Capture the cell that displays the provided text and extract its [X, Y] central coordinate. 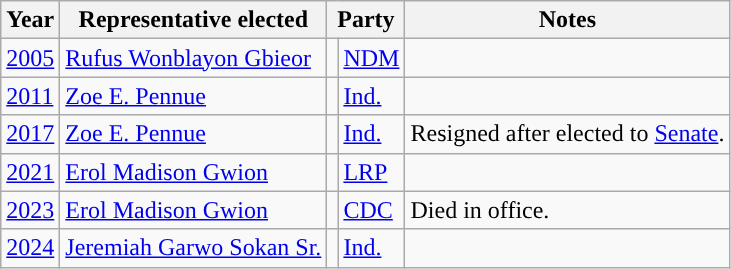
LRP [372, 172]
Resigned after elected to Senate. [568, 134]
Died in office. [568, 210]
Year [30, 20]
NDM [372, 58]
2005 [30, 58]
2024 [30, 248]
Party [366, 20]
2023 [30, 210]
Representative elected [194, 20]
2021 [30, 172]
Rufus Wonblayon Gbieor [194, 58]
Notes [568, 20]
Jeremiah Garwo Sokan Sr. [194, 248]
2017 [30, 134]
CDC [372, 210]
2011 [30, 96]
